Output the [X, Y] coordinate of the center of the cell containing the given text.  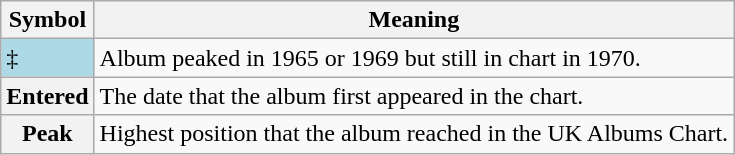
Peak [48, 134]
Highest position that the album reached in the UK Albums Chart. [414, 134]
The date that the album first appeared in the chart. [414, 96]
Meaning [414, 20]
Symbol [48, 20]
Album peaked in 1965 or 1969 but still in chart in 1970. [414, 58]
‡ [48, 58]
Entered [48, 96]
